Pinpoint the cell where the given text exists, returning its [x, y] midpoint coordinate. 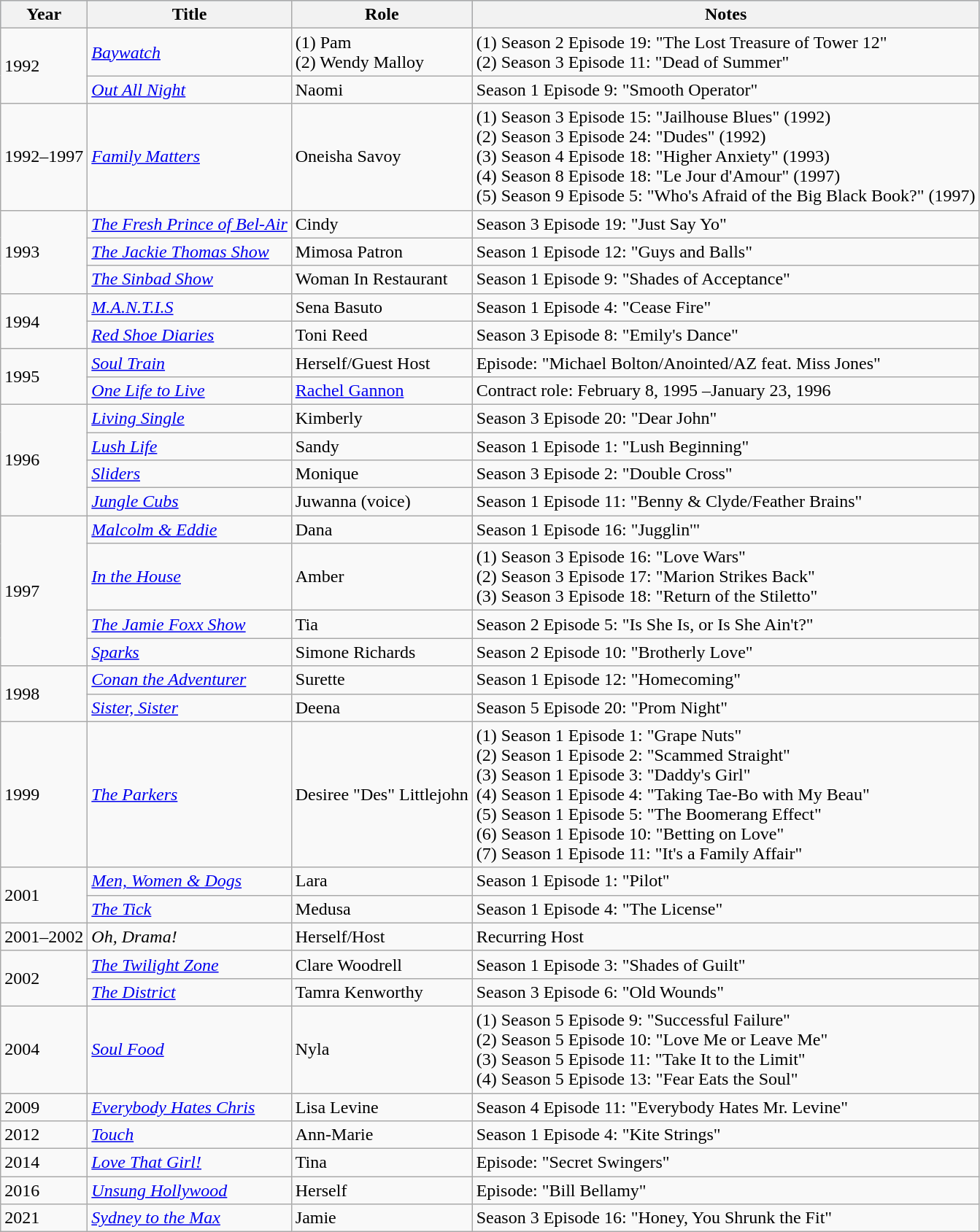
Simone Richards [382, 652]
Amber [382, 577]
Season 1 Episode 1: "Pilot" [725, 881]
Jungle Cubs [190, 502]
Season 1 Episode 4: "The License" [725, 909]
Role [382, 15]
Season 1 Episode 4: "Cease Fire" [725, 307]
Malcolm & Eddie [190, 530]
Season 1 Episode 9: "Smooth Operator" [725, 90]
Season 3 Episode 6: "Old Wounds" [725, 992]
Season 1 Episode 12: "Guys and Balls" [725, 252]
Season 3 Episode 16: "Honey, You Shrunk the Fit" [725, 1218]
2016 [44, 1190]
Season 4 Episode 11: "Everybody Hates Mr. Levine" [725, 1107]
Conan the Adventurer [190, 680]
2009 [44, 1107]
Episode: "Bill Bellamy" [725, 1190]
Season 2 Episode 10: "Brotherly Love" [725, 652]
The Twilight Zone [190, 964]
Contract role: February 8, 1995 –January 23, 1996 [725, 390]
Title [190, 15]
(1) Season 2 Episode 19: "The Lost Treasure of Tower 12"(2) Season 3 Episode 11: "Dead of Summer" [725, 53]
1997 [44, 591]
Tia [382, 624]
Jamie [382, 1218]
1995 [44, 376]
The Fresh Prince of Bel-Air [190, 224]
Toni Reed [382, 335]
Season 1 Episode 3: "Shades of Guilt" [725, 964]
2001–2002 [44, 937]
Kimberly [382, 418]
2014 [44, 1163]
Season 1 Episode 11: "Benny & Clyde/Feather Brains" [725, 502]
Nyla [382, 1049]
Lisa Levine [382, 1107]
1992 [44, 66]
Juwanna (voice) [382, 502]
The Jackie Thomas Show [190, 252]
One Life to Live [190, 390]
Rachel Gannon [382, 390]
Season 1 Episode 9: "Shades of Acceptance" [725, 279]
Dana [382, 530]
Oneisha Savoy [382, 157]
M.A.N.T.I.S [190, 307]
Red Shoe Diaries [190, 335]
Sydney to the Max [190, 1218]
Season 5 Episode 20: "Prom Night" [725, 708]
Tamra Kenworthy [382, 992]
Men, Women & Dogs [190, 881]
Season 1 Episode 4: "Kite Strings" [725, 1135]
Recurring Host [725, 937]
Lush Life [190, 446]
Love That Girl! [190, 1163]
2012 [44, 1135]
Mimosa Patron [382, 252]
Out All Night [190, 90]
Season 1 Episode 16: "Jugglin'" [725, 530]
Season 3 Episode 2: "Double Cross" [725, 474]
Unsung Hollywood [190, 1190]
Deena [382, 708]
Sliders [190, 474]
Medusa [382, 909]
Episode: "Michael Bolton/Anointed/AZ feat. Miss Jones" [725, 363]
Season 1 Episode 12: "Homecoming" [725, 680]
1998 [44, 694]
1993 [44, 252]
1994 [44, 321]
Season 2 Episode 5: "Is She Is, or Is She Ain't?" [725, 624]
Sister, Sister [190, 708]
In the House [190, 577]
Season 1 Episode 1: "Lush Beginning" [725, 446]
The Jamie Foxx Show [190, 624]
(1) Pam(2) Wendy Malloy [382, 53]
The Tick [190, 909]
2001 [44, 895]
Cindy [382, 224]
Sparks [190, 652]
Naomi [382, 90]
Episode: "Secret Swingers" [725, 1163]
(1) Season 3 Episode 16: "Love Wars"(2) Season 3 Episode 17: "Marion Strikes Back"(3) Season 3 Episode 18: "Return of the Stiletto" [725, 577]
Desiree "Des" Littlejohn [382, 794]
Herself/Guest Host [382, 363]
Lara [382, 881]
Sandy [382, 446]
The Sinbad Show [190, 279]
2004 [44, 1049]
Living Single [190, 418]
Family Matters [190, 157]
Soul Food [190, 1049]
Season 3 Episode 19: "Just Say Yo" [725, 224]
Year [44, 15]
Tina [382, 1163]
Clare Woodrell [382, 964]
Season 3 Episode 8: "Emily's Dance" [725, 335]
Ann-Marie [382, 1135]
Monique [382, 474]
Oh, Drama! [190, 937]
2021 [44, 1218]
1992–1997 [44, 157]
The Parkers [190, 794]
The District [190, 992]
Surette [382, 680]
Woman In Restaurant [382, 279]
1999 [44, 794]
Baywatch [190, 53]
2002 [44, 978]
Herself/Host [382, 937]
Everybody Hates Chris [190, 1107]
Herself [382, 1190]
Touch [190, 1135]
Season 3 Episode 20: "Dear John" [725, 418]
Soul Train [190, 363]
Sena Basuto [382, 307]
Notes [725, 15]
1996 [44, 460]
